Scan for the cell matching the given text and deliver its (X, Y) coordinate at center. 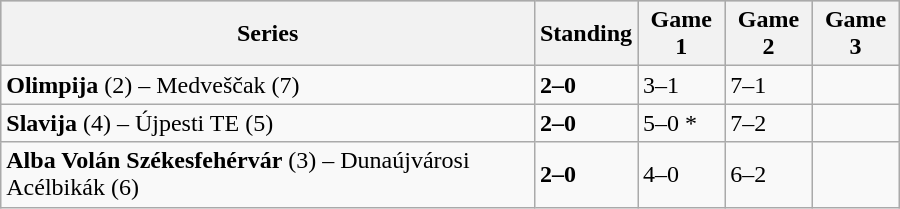
7–2 (768, 123)
Series (268, 34)
Game 1 (682, 34)
Olimpija (2) – Medveščak (7) (268, 85)
Game 3 (856, 34)
Standing (586, 34)
7–1 (768, 85)
Game 2 (768, 34)
3–1 (682, 85)
Slavija (4) – Újpesti TE (5) (268, 123)
5–0 * (682, 123)
Alba Volán Székesfehérvár (3) – Dunaújvárosi Acélbikák (6) (268, 174)
4–0 (682, 174)
6–2 (768, 174)
